Capture the cell that displays the provided text and extract its [x, y] central coordinate. 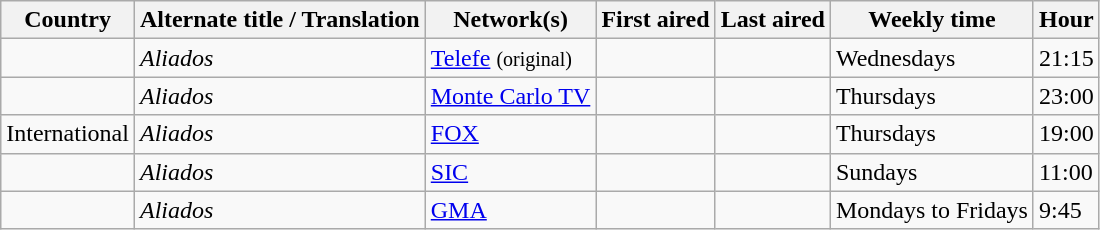
SIC [510, 172]
Network(s) [510, 20]
Wednesdays [932, 58]
GMA [510, 210]
FOX [510, 134]
Sundays [932, 172]
First aired [656, 20]
Hour [1066, 20]
Weekly time [932, 20]
Country [68, 20]
Monte Carlo TV [510, 96]
23:00 [1066, 96]
Mondays to Fridays [932, 210]
11:00 [1066, 172]
19:00 [1066, 134]
21:15 [1066, 58]
International [68, 134]
Alternate title / Translation [280, 20]
Last aired [772, 20]
Telefe (original) [510, 58]
9:45 [1066, 210]
